Return [X, Y] of the center of cell containing provided text 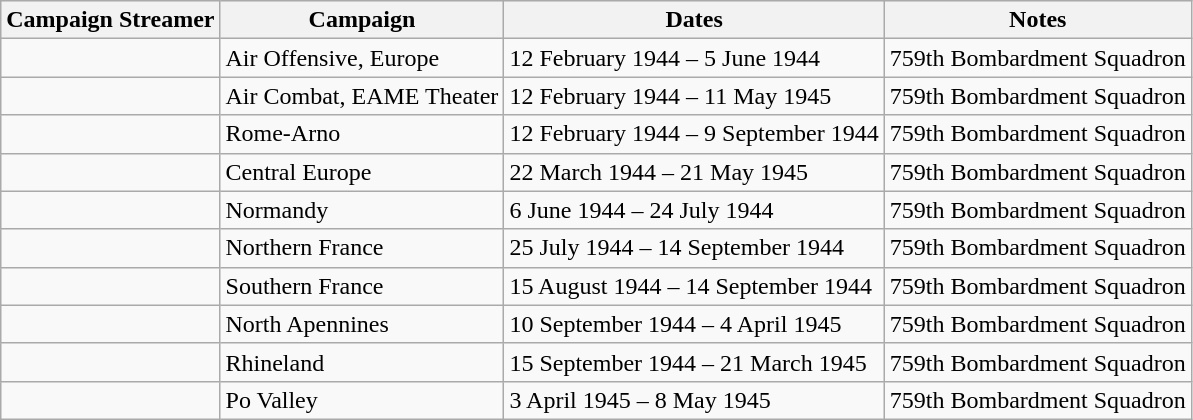
6 June 1944 – 24 July 1944 [694, 210]
North Apennines [362, 324]
Central Europe [362, 172]
3 April 1945 – 8 May 1945 [694, 400]
10 September 1944 – 4 April 1945 [694, 324]
Rome-Arno [362, 134]
25 July 1944 – 14 September 1944 [694, 248]
Po Valley [362, 400]
22 March 1944 – 21 May 1945 [694, 172]
Air Offensive, Europe [362, 58]
Normandy [362, 210]
Dates [694, 20]
12 February 1944 – 5 June 1944 [694, 58]
Air Combat, EAME Theater [362, 96]
Campaign Streamer [110, 20]
15 August 1944 – 14 September 1944 [694, 286]
Notes [1038, 20]
Rhineland [362, 362]
Southern France [362, 286]
15 September 1944 – 21 March 1945 [694, 362]
12 February 1944 – 11 May 1945 [694, 96]
12 February 1944 – 9 September 1944 [694, 134]
Campaign [362, 20]
Northern France [362, 248]
